Detect which cell encompasses the target text, then output its (X, Y) center coordinate. 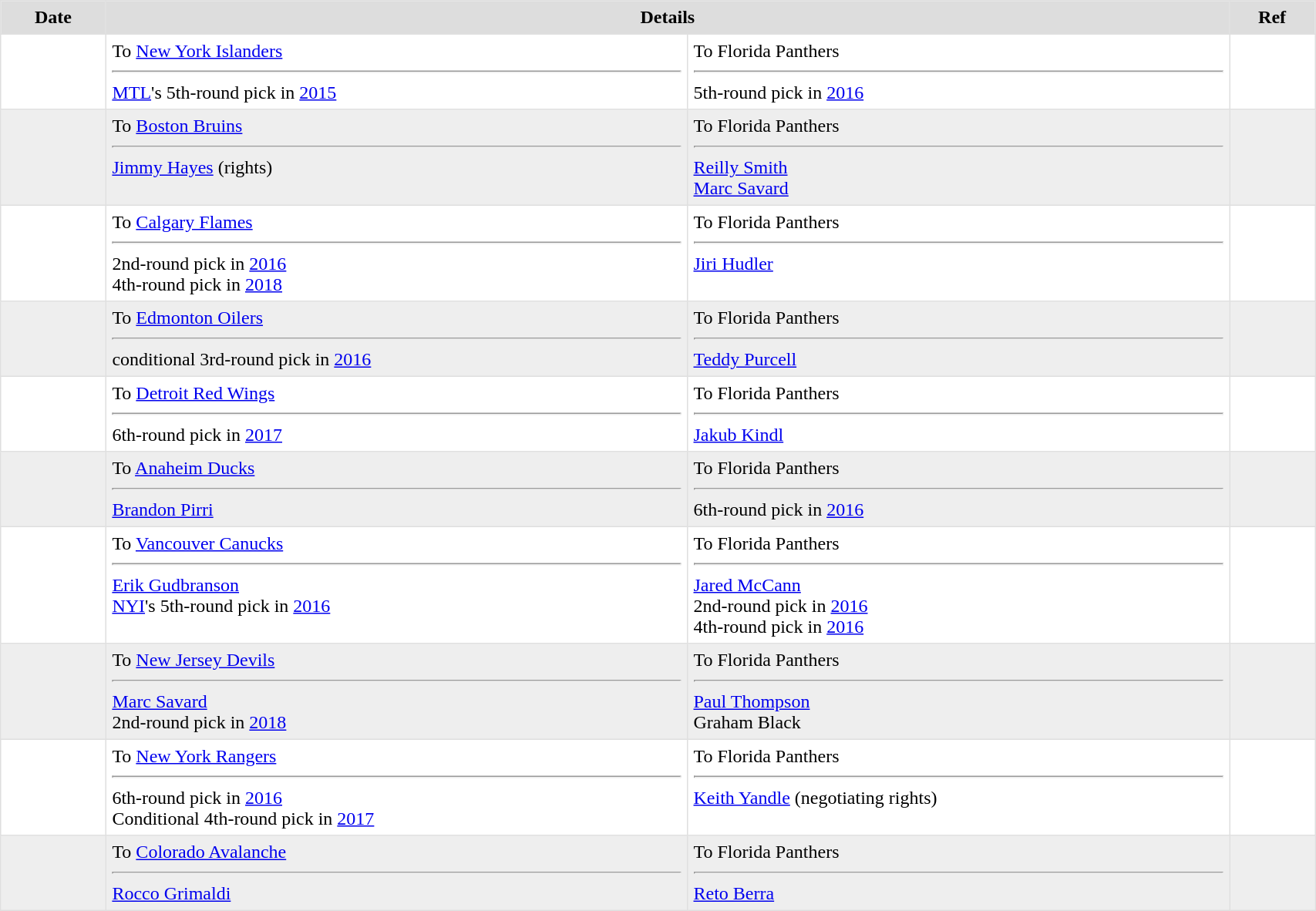
To Florida PanthersJakub Kindl (958, 414)
To Florida PanthersReilly SmithMarc Savard (958, 157)
To Florida PanthersPaul ThompsonGraham Black (958, 691)
To Florida PanthersJared McCann2nd-round pick in 20164th-round pick in 2016 (958, 585)
To Colorado AvalancheRocco Grimaldi (396, 873)
To Florida PanthersKeith Yandle (negotiating rights) (958, 787)
Date (53, 18)
To Florida Panthers5th-round pick in 2016 (958, 72)
To Florida PanthersJiri Hudler (958, 253)
To Boston BruinsJimmy Hayes (rights) (396, 157)
To Edmonton Oilersconditional 3rd-round pick in 2016 (396, 339)
To New York IslandersMTL's 5th-round pick in 2015 (396, 72)
To New Jersey DevilsMarc Savard2nd-round pick in 2018 (396, 691)
To Florida Panthers6th-round pick in 2016 (958, 489)
To Detroit Red Wings6th-round pick in 2017 (396, 414)
To Calgary Flames2nd-round pick in 20164th-round pick in 2018 (396, 253)
To Florida PanthersReto Berra (958, 873)
Details (668, 18)
To Vancouver CanucksErik GudbransonNYI's 5th-round pick in 2016 (396, 585)
To Anaheim DucksBrandon Pirri (396, 489)
To New York Rangers6th-round pick in 2016Conditional 4th-round pick in 2017 (396, 787)
To Florida PanthersTeddy Purcell (958, 339)
Ref (1272, 18)
